Determine the [X, Y] coordinate at the center of the cell enclosing the given text.  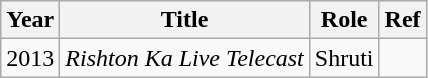
2013 [30, 58]
Shruti [344, 58]
Year [30, 20]
Ref [402, 20]
Title [185, 20]
Rishton Ka Live Telecast [185, 58]
Role [344, 20]
